Extract the (x, y) coordinate from the center of the cell holding the provided text.  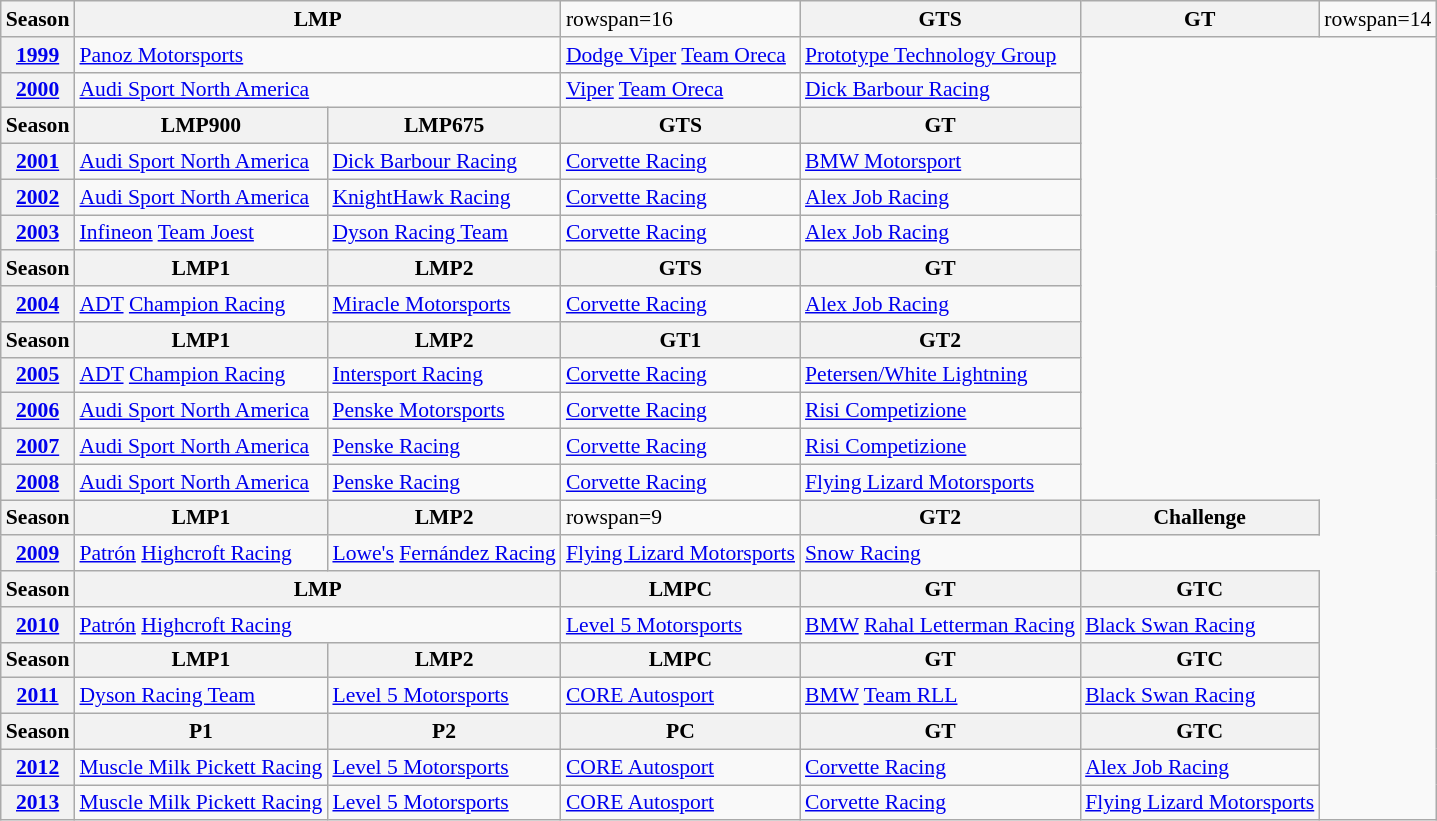
2000 (38, 90)
LMP900 (200, 126)
Lowe's Fernández Racing (444, 554)
Infineon Team Joest (200, 233)
2013 (38, 803)
2002 (38, 197)
P2 (444, 732)
rowspan=14 (1378, 19)
Miracle Motorsports (444, 304)
2004 (38, 304)
Challenge (1200, 518)
Snow Racing (940, 554)
Viper Team Oreca (680, 90)
rowspan=16 (680, 19)
LMP675 (444, 126)
2006 (38, 411)
2003 (38, 233)
Intersport Racing (444, 375)
P1 (200, 732)
2008 (38, 482)
2009 (38, 554)
rowspan=9 (680, 518)
Petersen/White Lightning (940, 375)
BMW Team RLL (940, 696)
2012 (38, 767)
BMW Motorsport (940, 162)
1999 (38, 55)
GT1 (680, 340)
Dodge Viper Team Oreca (680, 55)
Panoz Motorsports (317, 55)
2011 (38, 696)
2007 (38, 447)
2001 (38, 162)
Prototype Technology Group (940, 55)
2010 (38, 625)
BMW Rahal Letterman Racing (940, 625)
KnightHawk Racing (444, 197)
PC (680, 732)
2005 (38, 375)
Penske Motorsports (444, 411)
